Locate the cell with the specified text and output its [x, y] center coordinate. 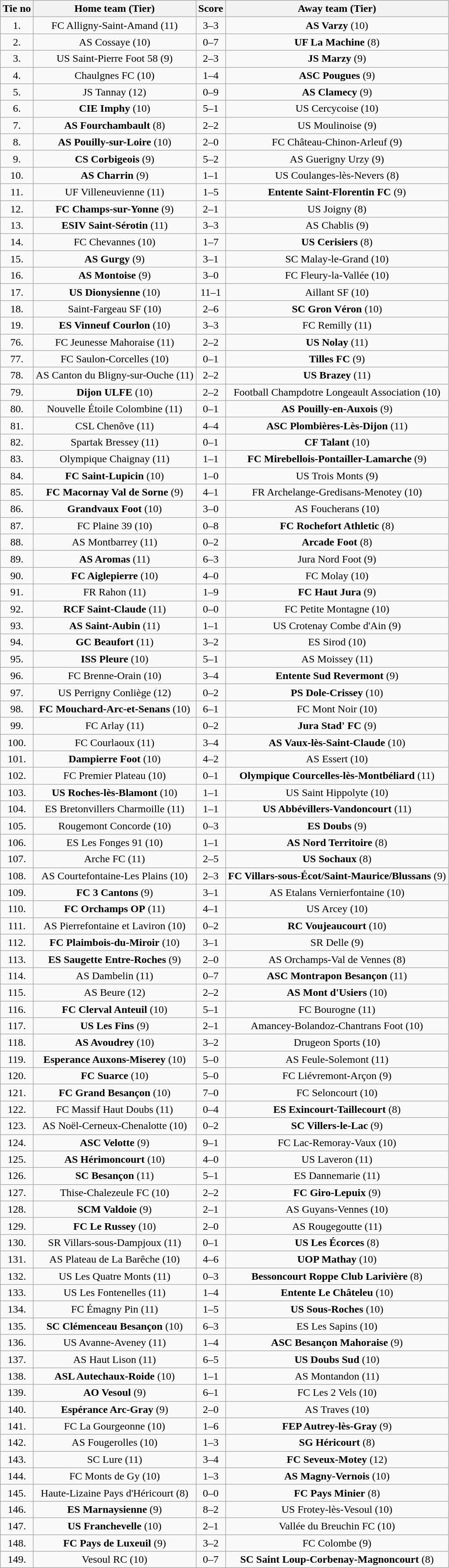
AS Cossaye (10) [115, 42]
87. [17, 526]
GC Beaufort (11) [115, 642]
126. [17, 1176]
US Saint Hippolyte (10) [337, 793]
FC Mouchard-Arc-et-Senans (10) [115, 709]
Tilles FC (9) [337, 359]
91. [17, 592]
127. [17, 1193]
FC Seloncourt (10) [337, 1093]
AS Foucherans (10) [337, 509]
FC Macornay Val de Sorne (9) [115, 492]
CF Talant (10) [337, 442]
0–4 [211, 1109]
79. [17, 392]
77. [17, 359]
ASC Montrapon Besançon (11) [337, 976]
FC Alligny-Saint-Amand (11) [115, 25]
SC Gron Véron (10) [337, 309]
Vesoul RC (10) [115, 1560]
Score [211, 9]
6. [17, 109]
FEP Autrey-lès-Gray (9) [337, 1426]
SC Clémenceau Besançon (10) [115, 1326]
122. [17, 1109]
ES Marnaysienne (9) [115, 1509]
Haute-Lizaine Pays d'Héricourt (8) [115, 1493]
4–6 [211, 1259]
US Nolay (11) [337, 342]
FC Mirebellois-Pontailler-Lamarche (9) [337, 459]
FC 3 Cantons (9) [115, 892]
95. [17, 659]
1–0 [211, 475]
16. [17, 276]
FC Premier Plateau (10) [115, 776]
ES Bretonvillers Charmoille (11) [115, 809]
Dampierre Foot (10) [115, 759]
Drugeon Sports (10) [337, 1043]
US Les Fins (9) [115, 1026]
AS Nord Territoire (8) [337, 842]
4. [17, 75]
US Laveron (11) [337, 1159]
0–9 [211, 92]
AS Fourchambault (8) [115, 125]
US Crotenay Combe d'Ain (9) [337, 626]
US Franchevelle (10) [115, 1526]
Espérance Arc-Gray (9) [115, 1409]
SC Lure (11) [115, 1459]
RCF Saint-Claude (11) [115, 609]
FC Monts de Gy (10) [115, 1476]
US Doubs Sud (10) [337, 1359]
UOP Mathay (10) [337, 1259]
Chaulgnes FC (10) [115, 75]
131. [17, 1259]
FC La Gourgeonne (10) [115, 1426]
FC Lac-Remoray-Vaux (10) [337, 1143]
AS Guyans-Vennes (10) [337, 1209]
9. [17, 159]
11–1 [211, 292]
105. [17, 826]
US Saint-Pierre Foot 58 (9) [115, 59]
ASL Autechaux-Roide (10) [115, 1376]
1–6 [211, 1426]
AS Montoise (9) [115, 276]
Entente Sud Revermont (9) [337, 676]
1–9 [211, 592]
Esperance Auxons-Miserey (10) [115, 1059]
86. [17, 509]
Thise-Chalezeule FC (10) [115, 1193]
ES Les Sapins (10) [337, 1326]
US Moulinoise (9) [337, 125]
Entente Saint-Florentin FC (9) [337, 192]
AO Vesoul (9) [115, 1393]
130. [17, 1242]
SR Delle (9) [337, 942]
82. [17, 442]
Olympique Chaignay (11) [115, 459]
114. [17, 976]
140. [17, 1409]
147. [17, 1526]
CSL Chenôve (11) [115, 425]
ASC Velotte (9) [115, 1143]
Jura Stad' FC (9) [337, 726]
15. [17, 259]
93. [17, 626]
US Frotey-lès-Vesoul (10) [337, 1509]
US Avanne-Aveney (11) [115, 1343]
FC Plaimbois-du-Miroir (10) [115, 942]
129. [17, 1226]
FC Chevannes (10) [115, 242]
UF Villeneuvienne (11) [115, 192]
ISS Pleure (10) [115, 659]
2–6 [211, 309]
AS Rougegoutte (11) [337, 1226]
96. [17, 676]
FC Aiglepierre (10) [115, 576]
12. [17, 209]
US Sochaux (8) [337, 859]
FC Les 2 Vels (10) [337, 1393]
149. [17, 1560]
US Cercycoise (10) [337, 109]
6–5 [211, 1359]
108. [17, 876]
US Brazey (11) [337, 375]
Spartak Bressey (11) [115, 442]
138. [17, 1376]
109. [17, 892]
ASC Plombières-Lès-Dijon (11) [337, 425]
PS Dole-Crissey (10) [337, 692]
132. [17, 1276]
ES Doubs (9) [337, 826]
FC Petite Montagne (10) [337, 609]
110. [17, 909]
FC Le Russey (10) [115, 1226]
94. [17, 642]
US Sous-Roches (10) [337, 1310]
112. [17, 942]
AS Mont d'Usiers (10) [337, 992]
133. [17, 1293]
83. [17, 459]
US Joigny (8) [337, 209]
FC Pays de Luxeuil (9) [115, 1543]
139. [17, 1393]
Grandvaux Foot (10) [115, 509]
CIE Imphy (10) [115, 109]
US Dionysienne (10) [115, 292]
120. [17, 1076]
UF La Machine (8) [337, 42]
AS Traves (10) [337, 1409]
Arche FC (11) [115, 859]
AS Essert (10) [337, 759]
FC Mont Noir (10) [337, 709]
104. [17, 809]
AS Plateau de La Barêche (10) [115, 1259]
FC Massif Haut Doubs (11) [115, 1109]
AS Beure (12) [115, 992]
4–4 [211, 425]
CS Corbigeois (9) [115, 159]
AS Dambelin (11) [115, 976]
Nouvelle Étoile Colombine (11) [115, 409]
9–1 [211, 1143]
FC Brenne-Orain (10) [115, 676]
17. [17, 292]
13. [17, 226]
8. [17, 142]
FC Champs-sur-Yonne (9) [115, 209]
2–5 [211, 859]
AS Etalans Vernierfontaine (10) [337, 892]
US Perrigny Conliège (12) [115, 692]
AS Gurgy (9) [115, 259]
113. [17, 959]
US Cerisiers (8) [337, 242]
135. [17, 1326]
0–8 [211, 526]
118. [17, 1043]
103. [17, 793]
FC Haut Jura (9) [337, 592]
134. [17, 1310]
76. [17, 342]
AS Guerigny Urzy (9) [337, 159]
18. [17, 309]
ASC Pougues (9) [337, 75]
124. [17, 1143]
143. [17, 1459]
Arcade Foot (8) [337, 542]
5–2 [211, 159]
FC Molay (10) [337, 576]
AS Montandon (11) [337, 1376]
FC Liévremont-Arçon (9) [337, 1076]
JS Marzy (9) [337, 59]
Saint-Fargeau SF (10) [115, 309]
AS Pierrefontaine et Laviron (10) [115, 926]
ASC Besançon Mahoraise (9) [337, 1343]
AS Moissey (11) [337, 659]
142. [17, 1443]
FC Château-Chinon-Arleuf (9) [337, 142]
92. [17, 609]
AS Clamecy (9) [337, 92]
8–2 [211, 1509]
116. [17, 1009]
7. [17, 125]
106. [17, 842]
Dijon ULFE (10) [115, 392]
ES Les Fonges 91 (10) [115, 842]
14. [17, 242]
78. [17, 375]
117. [17, 1026]
FR Rahon (11) [115, 592]
FC Fleury-la-Vallée (10) [337, 276]
AS Feule-Solemont (11) [337, 1059]
AS Aromas (11) [115, 559]
SC Malay-le-Grand (10) [337, 259]
FC Suarce (10) [115, 1076]
101. [17, 759]
SR Villars-sous-Dampjoux (11) [115, 1242]
102. [17, 776]
141. [17, 1426]
FC Rochefort Athletic (8) [337, 526]
100. [17, 743]
AS Fougerolles (10) [115, 1443]
AS Haut Lison (11) [115, 1359]
115. [17, 992]
FC Orchamps OP (11) [115, 909]
Away team (Tier) [337, 9]
ES Exincourt-Taillecourt (8) [337, 1109]
SG Héricourt (8) [337, 1443]
AS Chablis (9) [337, 226]
80. [17, 409]
US Les Écorces (8) [337, 1242]
144. [17, 1476]
US Les Quatre Monts (11) [115, 1276]
FC Jeunesse Mahoraise (11) [115, 342]
FC Colombe (9) [337, 1543]
SC Saint Loup-Corbenay-Magnoncourt (8) [337, 1560]
AS Saint-Aubin (11) [115, 626]
FC Seveux-Motey (12) [337, 1459]
US Coulanges-lès-Nevers (8) [337, 175]
FC Villars-sous-Écot/Saint-Maurice/Blussans (9) [337, 876]
AS Charrin (9) [115, 175]
125. [17, 1159]
88. [17, 542]
128. [17, 1209]
Entente Le Châteleu (10) [337, 1293]
FC Pays Minier (8) [337, 1493]
AS Orchamps-Val de Vennes (8) [337, 959]
FC Grand Besançon (10) [115, 1093]
AS Noël-Cerneux-Chenalotte (10) [115, 1126]
90. [17, 576]
Olympique Courcelles-lès-Montbéliard (11) [337, 776]
121. [17, 1093]
RC Voujeaucourt (10) [337, 926]
ES Sirod (10) [337, 642]
ESIV Saint-Sérotin (11) [115, 226]
US Roches-lès-Blamont (10) [115, 793]
145. [17, 1493]
AS Varzy (10) [337, 25]
111. [17, 926]
136. [17, 1343]
AS Avoudrey (10) [115, 1043]
AS Magny-Vernois (10) [337, 1476]
Amancey-Bolandoz-Chantrans Foot (10) [337, 1026]
Vallée du Breuchin FC (10) [337, 1526]
107. [17, 859]
Football Champdotre Longeault Association (10) [337, 392]
FC Courlaoux (11) [115, 743]
ES Vinneuf Courlon (10) [115, 326]
ES Saugette Entre-Roches (9) [115, 959]
119. [17, 1059]
11. [17, 192]
2. [17, 42]
US Trois Monts (9) [337, 475]
Bessoncourt Roppe Club Larivière (8) [337, 1276]
AS Canton du Bligny-sur-Ouche (11) [115, 375]
89. [17, 559]
AS Hérimoncourt (10) [115, 1159]
19. [17, 326]
Home team (Tier) [115, 9]
FC Émagny Pin (11) [115, 1310]
SCM Valdoie (9) [115, 1209]
SC Besançon (11) [115, 1176]
7–0 [211, 1093]
JS Tannay (12) [115, 92]
FR Archelange-Gredisans-Menotey (10) [337, 492]
FC Clerval Anteuil (10) [115, 1009]
US Abbévillers-Vandoncourt (11) [337, 809]
Aillant SF (10) [337, 292]
FC Giro-Lepuix (9) [337, 1193]
FC Saint-Lupicin (10) [115, 475]
1. [17, 25]
1–7 [211, 242]
148. [17, 1543]
FC Plaine 39 (10) [115, 526]
97. [17, 692]
FC Arlay (11) [115, 726]
FC Bourogne (11) [337, 1009]
AS Vaux-lès-Saint-Claude (10) [337, 743]
FC Saulon-Corcelles (10) [115, 359]
84. [17, 475]
85. [17, 492]
Rougemont Concorde (10) [115, 826]
123. [17, 1126]
137. [17, 1359]
146. [17, 1509]
81. [17, 425]
ES Dannemarie (11) [337, 1176]
10. [17, 175]
Jura Nord Foot (9) [337, 559]
5. [17, 92]
AS Pouilly-en-Auxois (9) [337, 409]
AS Montbarrey (11) [115, 542]
SC Villers-le-Lac (9) [337, 1126]
US Les Fontenelles (11) [115, 1293]
US Arcey (10) [337, 909]
AS Courtefontaine-Les Plains (10) [115, 876]
AS Pouilly-sur-Loire (10) [115, 142]
99. [17, 726]
4–2 [211, 759]
Tie no [17, 9]
98. [17, 709]
FC Remilly (11) [337, 326]
3. [17, 59]
